Identify which cell holds the provided text, then report its [x, y] central coordinate. 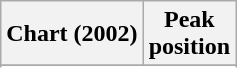
Chart (2002) [72, 34]
Peakposition [189, 34]
